Extract the (X, Y) coordinate from the center of the cell holding the provided text.  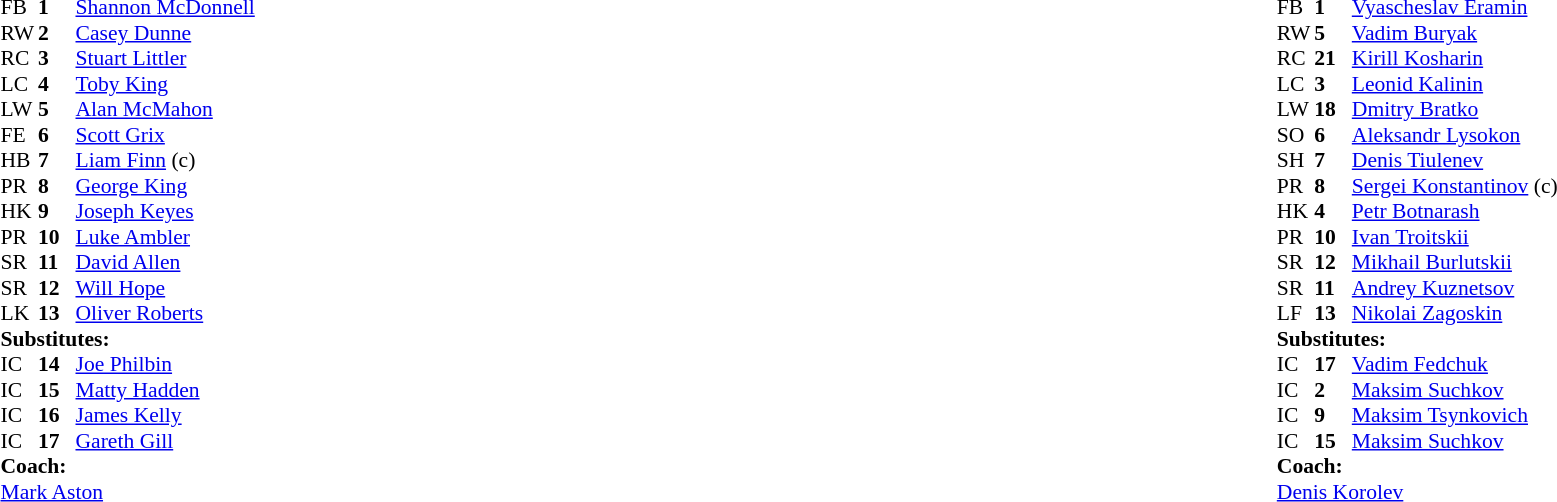
George King (166, 186)
SH (1296, 161)
Alan McMahon (166, 109)
Joseph Keyes (166, 211)
Will Hope (166, 288)
Toby King (166, 84)
LK (19, 313)
Matty Hadden (166, 390)
Joe Philbin (166, 365)
18 (1333, 109)
Coach: (127, 467)
Gareth Gill (166, 441)
Luke Ambler (166, 237)
Substitutes: (127, 339)
FE (19, 135)
21 (1333, 59)
James Kelly (166, 415)
14 (57, 365)
Scott Grix (166, 135)
Casey Dunne (166, 33)
Oliver Roberts (166, 313)
SO (1296, 135)
LF (1296, 313)
Liam Finn (c) (166, 161)
Stuart Littler (166, 59)
David Allen (166, 263)
16 (57, 415)
HB (19, 161)
